Provide the [X, Y] coordinate of the cell's center where the given text is located.  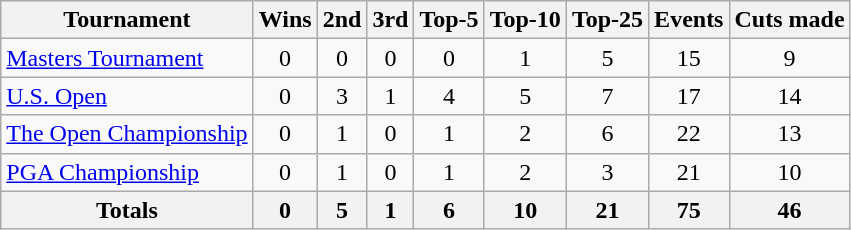
46 [790, 210]
15 [689, 58]
Top-5 [449, 20]
2nd [342, 20]
13 [790, 134]
4 [449, 96]
U.S. Open [127, 96]
PGA Championship [127, 172]
Cuts made [790, 20]
7 [607, 96]
Wins [285, 20]
75 [689, 210]
The Open Championship [127, 134]
17 [689, 96]
Events [689, 20]
Top-25 [607, 20]
14 [790, 96]
Top-10 [525, 20]
Tournament [127, 20]
Totals [127, 210]
Masters Tournament [127, 58]
9 [790, 58]
22 [689, 134]
3rd [390, 20]
